Identify which cell holds the provided text, then report its [X, Y] central coordinate. 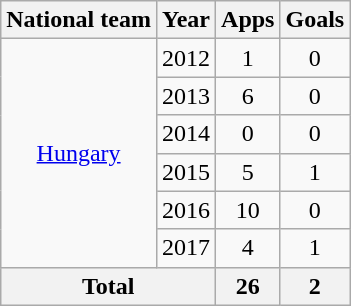
Year [186, 20]
2013 [186, 96]
10 [248, 210]
Total [108, 286]
6 [248, 96]
5 [248, 172]
2012 [186, 58]
2014 [186, 134]
26 [248, 286]
Hungary [79, 153]
Goals [315, 20]
2017 [186, 248]
2 [315, 286]
4 [248, 248]
National team [79, 20]
2015 [186, 172]
Apps [248, 20]
2016 [186, 210]
